Find where the given text appears and provide that cell's center as (x, y) coordinate. 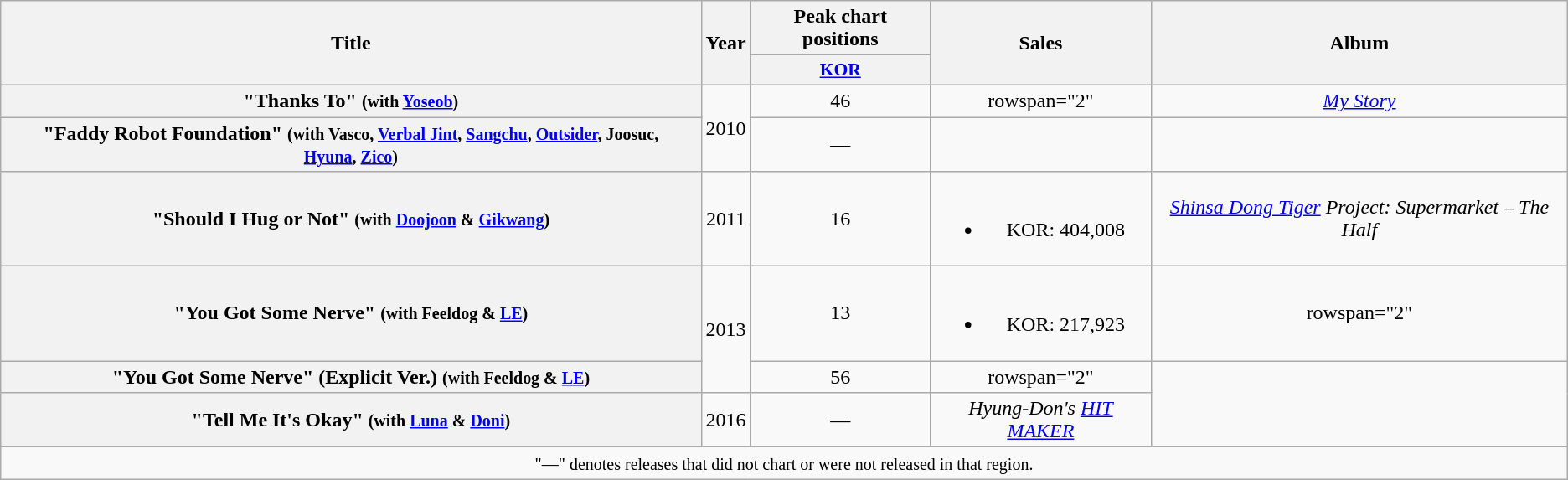
My Story (1359, 101)
2010 (725, 127)
"Faddy Robot Foundation" (with Vasco, Verbal Jint, Sangchu, Outsider, Joosuc, Hyuna, Zico) (351, 144)
KOR: 217,923 (1040, 313)
"You Got Some Nerve" (Explicit Ver.) (with Feeldog & LE) (351, 377)
Shinsa Dong Tiger Project: Supermarket – The Half (1359, 219)
16 (840, 219)
13 (840, 313)
Title (351, 44)
46 (840, 101)
KOR (840, 70)
Year (725, 44)
"You Got Some Nerve" (with Feeldog & LE) (351, 313)
"—" denotes releases that did not chart or were not released in that region. (784, 463)
56 (840, 377)
Sales (1040, 44)
KOR: 404,008 (1040, 219)
2013 (725, 330)
"Thanks To" (with Yoseob) (351, 101)
2016 (725, 421)
2011 (725, 219)
"Tell Me It's Okay" (with Luna & Doni) (351, 421)
"Should I Hug or Not" (with Doojoon & Gikwang) (351, 219)
Hyung-Don's HIT MAKER (1040, 421)
Peak chart positions (840, 28)
Album (1359, 44)
